Locate the cell with the specified text and output its (X, Y) center coordinate. 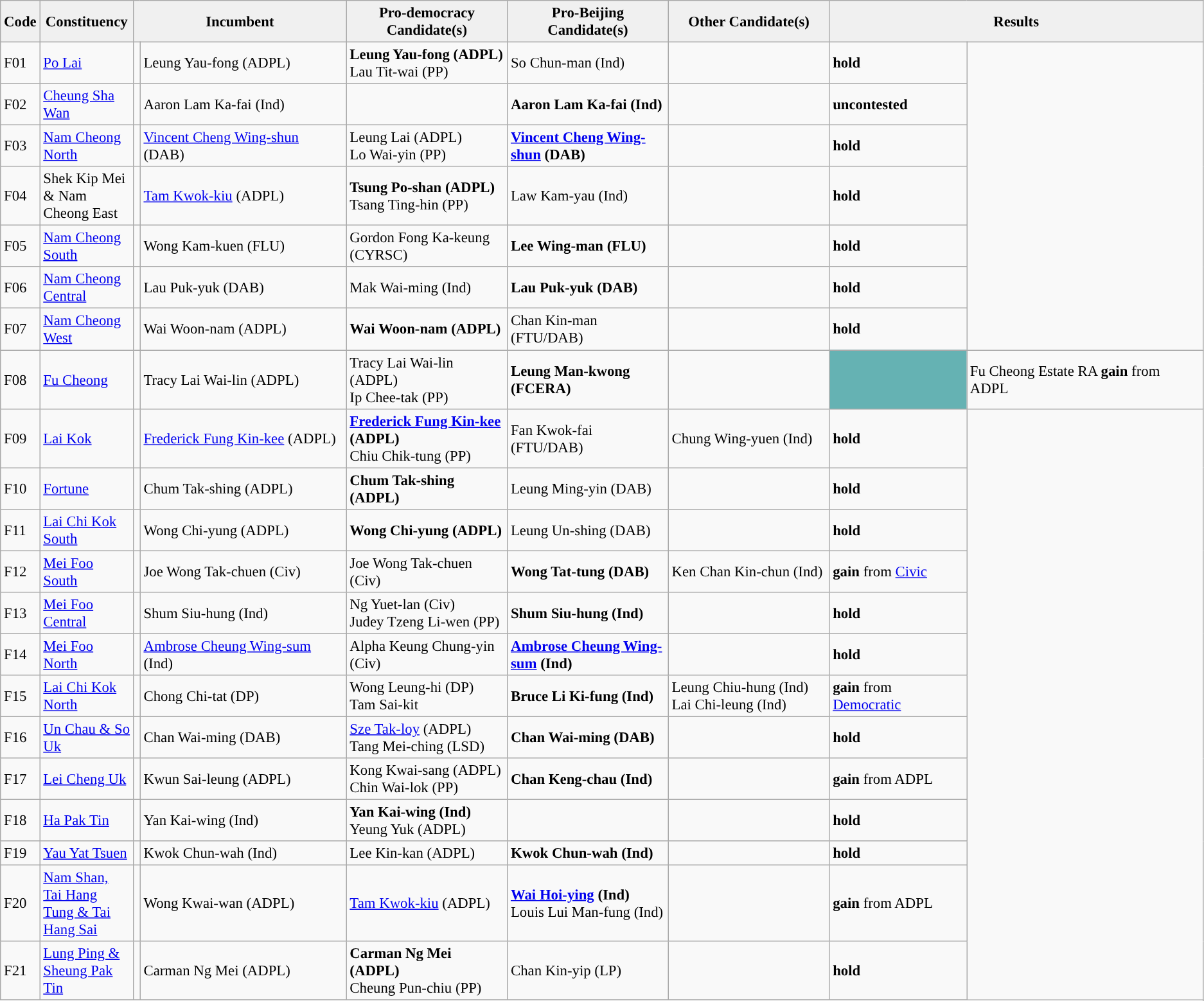
Lee Wing-man (FLU) (589, 247)
F10 (21, 488)
Nam Cheong South (87, 247)
F07 (21, 329)
Mei Foo Central (87, 613)
Tsung Po-shan (ADPL) Tsang Ting-hin (PP) (427, 196)
Lai Kok (87, 438)
F20 (21, 903)
Cheung Sha Wan (87, 104)
F12 (21, 572)
Leung Ming-yin (DAB) (589, 488)
Alpha Keung Chung-yin (Civ) (427, 654)
So Chun-man (Ind) (589, 63)
Chan Keng-chau (Ind) (589, 779)
F06 (21, 288)
Lai Chi Kok South (87, 529)
Chong Chi-tat (DP) (243, 696)
F08 (21, 380)
F11 (21, 529)
Lai Chi Kok North (87, 696)
Ng Yuet-lan (Civ)Judey Tzeng Li-wen (PP) (427, 613)
Wong Kam-kuen (FLU) (243, 247)
F05 (21, 247)
Results (1016, 22)
Mei Foo North (87, 654)
gain from Civic (898, 572)
F15 (21, 696)
Code (21, 22)
Lung Ping & Sheung Pak Tin (87, 971)
F04 (21, 196)
Un Chau & So Uk (87, 738)
Sze Tak-loy (ADPL)Tang Mei-ching (LSD) (427, 738)
Constituency (87, 22)
F14 (21, 654)
Kong Kwai-sang (ADPL)Chin Wai-lok (PP) (427, 779)
Wong Leung-hi (DP) Tam Sai-kit (427, 696)
F21 (21, 971)
gain from Democratic (898, 696)
Po Lai (87, 63)
Ha Pak Tin (87, 821)
Nam Cheong West (87, 329)
F01 (21, 63)
Ken Chan Kin-chun (Ind) (749, 572)
Other Candidate(s) (749, 22)
uncontested (898, 104)
Tracy Lai Wai-lin (ADPL)Ip Chee-tak (PP) (427, 380)
Wong Kwai-wan (ADPL) (243, 903)
Chan Kin-yip (LP) (589, 971)
Leung Un-shing (DAB) (589, 529)
Leung Yau-fong (ADPL) (243, 63)
Fu Cheong Estate RA gain from ADPL (1085, 380)
F13 (21, 613)
Pro-Beijing Candidate(s) (589, 22)
Lee Kin-kan (ADPL) (427, 853)
Fortune (87, 488)
Leung Lai (ADPL) Lo Wai-yin (PP) (427, 146)
Wai Hoi-ying (Ind)Louis Lui Man-fung (Ind) (589, 903)
Yan Kai-wing (Ind) (243, 821)
Chan Kin-man (FTU/DAB) (589, 329)
Law Kam-yau (Ind) (589, 196)
F09 (21, 438)
Mei Foo South (87, 572)
Mak Wai-ming (Ind) (427, 288)
Fu Cheong (87, 380)
Incumbent (240, 22)
Lei Cheng Uk (87, 779)
Bruce Li Ki-fung (Ind) (589, 696)
Yau Yat Tsuen (87, 853)
Chung Wing-yuen (Ind) (749, 438)
F02 (21, 104)
Leung Yau-fong (ADPL)Lau Tit-wai (PP) (427, 63)
Pro-democracy Candidate(s) (427, 22)
Nam Shan, Tai Hang Tung & Tai Hang Sai (87, 903)
Shek Kip Mei & Nam Cheong East (87, 196)
F03 (21, 146)
F17 (21, 779)
Yan Kai-wing (Ind) Yeung Yuk (ADPL) (427, 821)
Gordon Fong Ka-keung (CYRSC) (427, 247)
Tracy Lai Wai-lin (ADPL) (243, 380)
Frederick Fung Kin-kee (ADPL)Chiu Chik-tung (PP) (427, 438)
F18 (21, 821)
F19 (21, 853)
Kwun Sai-leung (ADPL) (243, 779)
Leung Chiu-hung (Ind)Lai Chi-leung (Ind) (749, 696)
Carman Ng Mei (ADPL)Cheung Pun-chiu (PP) (427, 971)
Fan Kwok-fai (FTU/DAB) (589, 438)
Nam Cheong Central (87, 288)
Nam Cheong North (87, 146)
F16 (21, 738)
Leung Man-kwong (FCERA) (589, 380)
Frederick Fung Kin-kee (ADPL) (243, 438)
Wong Tat-tung (DAB) (589, 572)
Carman Ng Mei (ADPL) (243, 971)
